Return the (x, y) coordinate for the center point of the cell that contains the specified text.  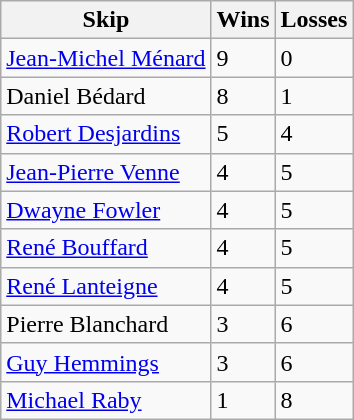
Guy Hemmings (106, 362)
Robert Desjardins (106, 134)
René Lanteigne (106, 286)
Skip (106, 20)
0 (314, 58)
Michael Raby (106, 400)
Wins (243, 20)
René Bouffard (106, 248)
Dwayne Fowler (106, 210)
Daniel Bédard (106, 96)
Jean-Pierre Venne (106, 172)
Losses (314, 20)
Jean-Michel Ménard (106, 58)
Pierre Blanchard (106, 324)
9 (243, 58)
